From the cell containing the given text, extract its center point as [x, y] coordinate. 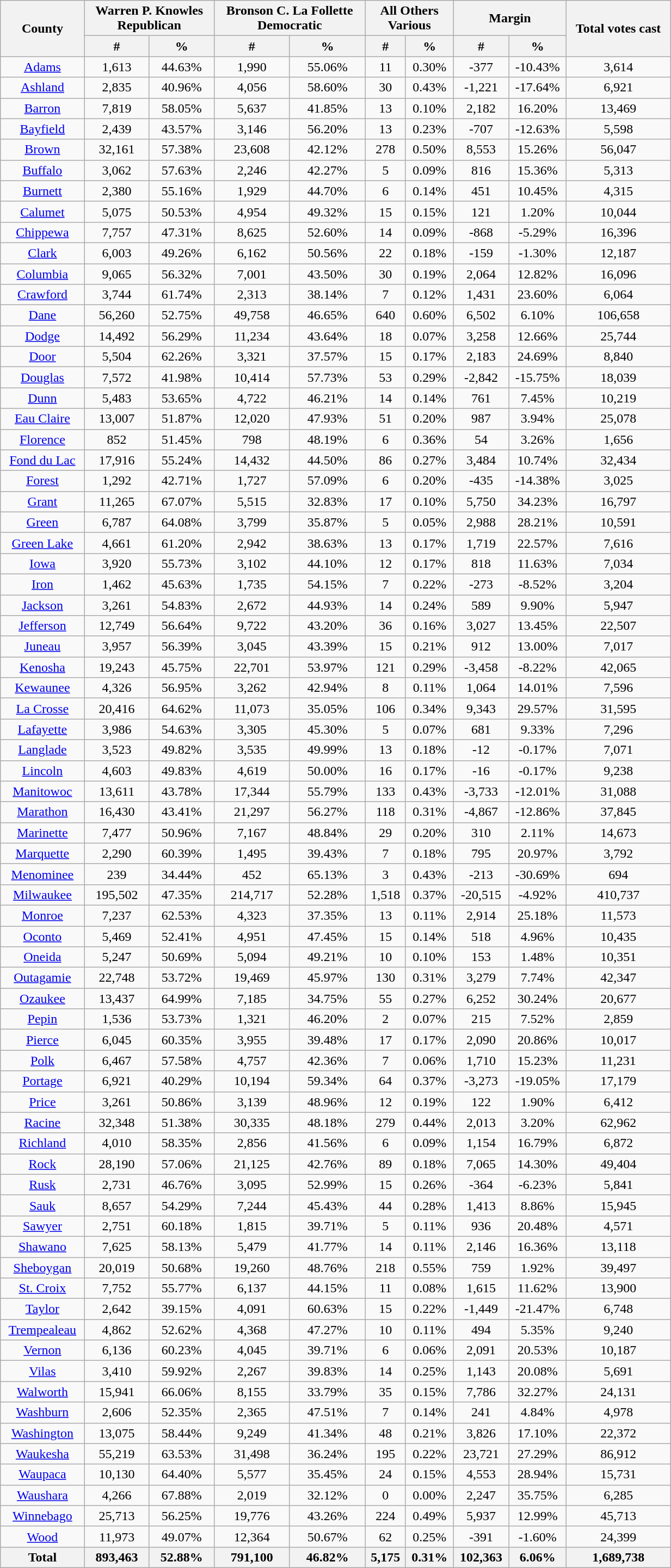
589 [481, 605]
15.26% [538, 150]
12,749 [116, 626]
795 [481, 853]
13,900 [618, 1288]
32.12% [328, 1495]
Vilas [42, 1371]
1,710 [481, 1061]
14,432 [251, 460]
-5.29% [538, 232]
215 [481, 1019]
45.30% [328, 729]
20,019 [116, 1268]
1.92% [538, 1268]
60.39% [182, 853]
759 [481, 1268]
62.26% [182, 357]
28.94% [538, 1474]
Monroe [42, 915]
2,090 [481, 1040]
798 [251, 439]
16.36% [538, 1247]
-19.05% [538, 1081]
6,787 [116, 522]
19,776 [251, 1516]
3 [385, 874]
0.55% [429, 1268]
2,856 [251, 1143]
Green [42, 522]
-1.30% [538, 253]
3.20% [538, 1123]
41.77% [328, 1247]
57.73% [328, 377]
Polk [42, 1061]
42.27% [328, 170]
6,137 [251, 1288]
Juneau [42, 647]
1,719 [481, 543]
1.90% [538, 1102]
36 [385, 626]
3,535 [251, 750]
2,859 [618, 1019]
67.88% [182, 1495]
54.29% [182, 1205]
224 [385, 1516]
3,279 [481, 978]
32,161 [116, 150]
3,484 [481, 460]
3.26% [538, 439]
10,017 [618, 1040]
3,410 [116, 1371]
Outagamie [42, 978]
32.83% [328, 501]
3,204 [618, 584]
64.08% [182, 522]
4,266 [116, 1495]
7,296 [618, 729]
Green Lake [42, 543]
55.77% [182, 1288]
3,957 [116, 647]
2,183 [481, 357]
86,912 [618, 1454]
Waukesha [42, 1454]
Crawford [42, 295]
56.32% [182, 274]
11,231 [618, 1061]
9.90% [538, 605]
10,435 [618, 936]
6,064 [618, 295]
28,190 [116, 1164]
Walworth [42, 1392]
18,039 [618, 377]
Marathon [42, 812]
15.36% [538, 170]
4,010 [116, 1143]
67.07% [182, 501]
-2,842 [481, 377]
37.57% [328, 357]
4,571 [618, 1226]
42.12% [328, 150]
50.96% [182, 833]
55.24% [182, 460]
10,414 [251, 377]
4,056 [251, 88]
Lafayette [42, 729]
49.07% [182, 1536]
0.30% [429, 67]
38.14% [328, 295]
-12.86% [538, 812]
41.98% [182, 377]
7,237 [116, 915]
52.62% [182, 1330]
0.12% [429, 295]
Langlade [42, 750]
6,285 [618, 1495]
11,234 [251, 336]
11.62% [538, 1288]
19,243 [116, 667]
2,439 [116, 129]
54.83% [182, 605]
16,396 [618, 232]
43.39% [328, 647]
Door [42, 357]
24,131 [618, 1392]
51 [385, 419]
35.75% [538, 1495]
2,988 [481, 522]
7,757 [116, 232]
13,437 [116, 999]
410,737 [618, 895]
-364 [481, 1185]
22,748 [116, 978]
310 [481, 833]
7,616 [618, 543]
42.76% [328, 1164]
43.41% [182, 812]
2,290 [116, 853]
45.75% [182, 667]
Dodge [42, 336]
Ozaukee [42, 999]
106 [385, 709]
791,100 [251, 1557]
4,757 [251, 1061]
58.05% [182, 108]
30.24% [538, 999]
2,091 [481, 1350]
8 [385, 688]
-4,867 [481, 812]
48.84% [328, 833]
3,258 [481, 336]
60.63% [328, 1309]
40.96% [182, 88]
279 [385, 1123]
16.20% [538, 108]
59.34% [328, 1081]
2,606 [116, 1412]
10.45% [538, 191]
9,722 [251, 626]
6,045 [116, 1040]
64 [385, 1081]
22,372 [618, 1433]
20.97% [538, 853]
16 [385, 771]
Chippewa [42, 232]
-707 [481, 129]
Fond du Lac [42, 460]
31,088 [618, 791]
Washburn [42, 1412]
1,689,738 [618, 1557]
48.96% [328, 1102]
Portage [42, 1081]
56.64% [182, 626]
La Crosse [42, 709]
10,219 [618, 398]
0.49% [429, 1516]
51.45% [182, 439]
122 [481, 1102]
55 [385, 999]
2,365 [251, 1412]
Pepin [42, 1019]
9,343 [481, 709]
55.16% [182, 191]
89 [385, 1164]
45.97% [328, 978]
4,619 [251, 771]
42,065 [618, 667]
987 [481, 419]
0.26% [429, 1185]
Dunn [42, 398]
22,701 [251, 667]
Marquette [42, 853]
5.35% [538, 1330]
Kewaunee [42, 688]
29.57% [538, 709]
-3,733 [481, 791]
44.63% [182, 67]
Rock [42, 1164]
57.09% [328, 481]
60.35% [182, 1040]
4,661 [116, 543]
278 [385, 150]
21,297 [251, 812]
-391 [481, 1536]
1,727 [251, 481]
38.63% [328, 543]
46.65% [328, 315]
Manitowoc [42, 791]
1,656 [618, 439]
6,502 [481, 315]
-273 [481, 584]
12,364 [251, 1536]
Calumet [42, 212]
49.26% [182, 253]
14.30% [538, 1164]
61.20% [182, 543]
50.69% [182, 957]
-8.52% [538, 584]
7,477 [116, 833]
Dane [42, 315]
Warren P. KnowlesRepublican [149, 18]
1,990 [251, 67]
130 [385, 978]
55.06% [328, 67]
44.93% [328, 605]
Total [42, 1557]
7,572 [116, 377]
5,175 [385, 1557]
818 [481, 563]
17,344 [251, 791]
15,941 [116, 1392]
2,182 [481, 108]
4,323 [251, 915]
7,017 [618, 647]
43.78% [182, 791]
8.86% [538, 1205]
64.99% [182, 999]
25.18% [538, 915]
2,642 [116, 1309]
5,504 [116, 357]
12.82% [538, 274]
2,731 [116, 1185]
Clark [42, 253]
53.65% [182, 398]
Winnebago [42, 1516]
9,238 [618, 771]
57.63% [182, 170]
4,862 [116, 1330]
494 [481, 1330]
2,672 [251, 605]
15,731 [618, 1474]
Richland [42, 1143]
44.10% [328, 563]
Washington [42, 1433]
1,929 [251, 191]
5,515 [251, 501]
42.36% [328, 1061]
52.60% [328, 232]
11,573 [618, 915]
-435 [481, 481]
12.99% [538, 1516]
56,047 [618, 150]
1,735 [251, 584]
61.74% [182, 295]
46.76% [182, 1185]
5,750 [481, 501]
893,463 [116, 1557]
-6.23% [538, 1185]
3,262 [251, 688]
3,139 [251, 1102]
1,536 [116, 1019]
34.23% [538, 501]
-213 [481, 874]
Marinette [42, 833]
33.79% [328, 1392]
3,305 [251, 729]
24 [385, 1474]
Racine [42, 1123]
0.50% [429, 150]
15.23% [538, 1061]
6.10% [538, 315]
1,413 [481, 1205]
46.82% [328, 1557]
-8.22% [538, 667]
45,713 [618, 1516]
1.48% [538, 957]
3,027 [481, 626]
Douglas [42, 377]
-10.43% [538, 67]
3,826 [481, 1433]
0 [385, 1495]
0.23% [429, 129]
22 [385, 253]
48.18% [328, 1123]
2,064 [481, 274]
51.38% [182, 1123]
5,094 [251, 957]
1,064 [481, 688]
Shawano [42, 1247]
10,044 [618, 212]
Grant [42, 501]
Rusk [42, 1185]
58.44% [182, 1433]
6,003 [116, 253]
133 [385, 791]
10,187 [618, 1350]
24,399 [618, 1536]
56.27% [328, 812]
-3,273 [481, 1081]
Florence [42, 439]
52.88% [182, 1557]
43.20% [328, 626]
3,025 [618, 481]
23,721 [481, 1454]
20.08% [538, 1371]
46.20% [328, 1019]
49,404 [618, 1164]
55,219 [116, 1454]
47.45% [328, 936]
51.87% [182, 419]
153 [481, 957]
12.66% [538, 336]
8,657 [116, 1205]
7,786 [481, 1392]
17,916 [116, 460]
-12 [481, 750]
3,062 [116, 170]
39.43% [328, 853]
-15.75% [538, 377]
4,315 [618, 191]
9,065 [116, 274]
13,469 [618, 108]
Jefferson [42, 626]
0.16% [429, 626]
49,758 [251, 315]
-1,449 [481, 1309]
214,717 [251, 895]
Trempealeau [42, 1330]
57.06% [182, 1164]
30,335 [251, 1123]
56.20% [328, 129]
45.43% [328, 1205]
20.86% [538, 1040]
2,013 [481, 1123]
2,146 [481, 1247]
816 [481, 170]
5,947 [618, 605]
44.15% [328, 1288]
7.52% [538, 1019]
3,321 [251, 357]
452 [251, 874]
50.53% [182, 212]
64.62% [182, 709]
2,246 [251, 170]
St. Croix [42, 1288]
39,497 [618, 1268]
31,595 [618, 709]
18 [385, 336]
Menominee [42, 874]
3,523 [116, 750]
66.06% [182, 1392]
2,380 [116, 191]
Lincoln [42, 771]
28.21% [538, 522]
5,483 [116, 398]
46.21% [328, 398]
13,007 [116, 419]
106,658 [618, 315]
47.51% [328, 1412]
2,914 [481, 915]
2,751 [116, 1226]
52.99% [328, 1185]
57.38% [182, 150]
1,495 [251, 853]
4,091 [251, 1309]
5,637 [251, 108]
3,146 [251, 129]
-20,515 [481, 895]
5,247 [116, 957]
4,045 [251, 1350]
22.57% [538, 543]
45.63% [182, 584]
17.10% [538, 1433]
32.27% [538, 1392]
42.71% [182, 481]
Burnett [42, 191]
Sawyer [42, 1226]
852 [116, 439]
29 [385, 833]
48.19% [328, 439]
Waushara [42, 1495]
56.29% [182, 336]
4.84% [538, 1412]
-1.60% [538, 1536]
60.18% [182, 1226]
5,937 [481, 1516]
1,431 [481, 295]
14,673 [618, 833]
761 [481, 398]
0.60% [429, 315]
8,840 [618, 357]
44.70% [328, 191]
12,020 [251, 419]
2 [385, 1019]
53 [385, 377]
0.05% [429, 522]
63.53% [182, 1454]
56,260 [116, 315]
6,162 [251, 253]
52.28% [328, 895]
7,185 [251, 999]
5,313 [618, 170]
23,608 [251, 150]
7,752 [116, 1288]
53.97% [328, 667]
4,553 [481, 1474]
-14.38% [538, 481]
4,326 [116, 688]
20,416 [116, 709]
52.75% [182, 315]
56.25% [182, 1516]
42,347 [618, 978]
62 [385, 1536]
5,075 [116, 212]
8,625 [251, 232]
24.69% [538, 357]
936 [481, 1226]
640 [385, 315]
19,260 [251, 1268]
Barron [42, 108]
35.87% [328, 522]
681 [481, 729]
7,244 [251, 1205]
-3,458 [481, 667]
35.05% [328, 709]
22,507 [618, 626]
55.79% [328, 791]
3,920 [116, 563]
31,498 [251, 1454]
1,292 [116, 481]
42.94% [328, 688]
11.63% [538, 563]
64.40% [182, 1474]
7.74% [538, 978]
50.67% [328, 1536]
13.00% [538, 647]
Adams [42, 67]
16,430 [116, 812]
53.73% [182, 1019]
43.50% [328, 274]
195 [385, 1454]
27.29% [538, 1454]
1,615 [481, 1288]
23.60% [538, 295]
4.96% [538, 936]
3,792 [618, 853]
-21.47% [538, 1309]
7,596 [618, 688]
35 [385, 1392]
2,267 [251, 1371]
-12.63% [538, 129]
54.63% [182, 729]
49.99% [328, 750]
13.45% [538, 626]
Eau Claire [42, 419]
2,019 [251, 1495]
-1,221 [481, 88]
20.48% [538, 1226]
32,348 [116, 1123]
7,071 [618, 750]
4,368 [251, 1330]
48.76% [328, 1268]
6.06% [538, 1557]
19,469 [251, 978]
47.93% [328, 419]
6,252 [481, 999]
55.73% [182, 563]
56.39% [182, 647]
37.35% [328, 915]
Sheboygan [42, 1268]
Bronson C. La FolletteDemocratic [290, 18]
36.24% [328, 1454]
20,677 [618, 999]
7,625 [116, 1247]
52.41% [182, 936]
-159 [481, 253]
0.28% [429, 1205]
44.50% [328, 460]
7.45% [538, 398]
5,691 [618, 1371]
56.95% [182, 688]
7,819 [116, 108]
25,744 [618, 336]
-377 [481, 67]
-12.01% [538, 791]
12,187 [618, 253]
2,942 [251, 543]
41.34% [328, 1433]
17,179 [618, 1081]
0.24% [429, 605]
102,363 [481, 1557]
10,591 [618, 522]
451 [481, 191]
1,518 [385, 895]
Brown [42, 150]
39.83% [328, 1371]
Oneida [42, 957]
-17.64% [538, 88]
62,962 [618, 1123]
14,492 [116, 336]
6,467 [116, 1061]
4,603 [116, 771]
41.85% [328, 108]
118 [385, 812]
48 [385, 1433]
50.68% [182, 1268]
43.26% [328, 1516]
59.92% [182, 1371]
47.27% [328, 1330]
3,955 [251, 1040]
47.35% [182, 895]
20.53% [538, 1350]
54.15% [328, 584]
16,096 [618, 274]
-16 [481, 771]
50.86% [182, 1102]
Forest [42, 481]
39.15% [182, 1309]
0.00% [429, 1495]
13,118 [618, 1247]
35.45% [328, 1474]
10.74% [538, 460]
0.44% [429, 1123]
694 [618, 874]
54 [481, 439]
6,872 [618, 1143]
218 [385, 1268]
1.20% [538, 212]
Price [42, 1102]
4,951 [251, 936]
58.60% [328, 88]
86 [385, 460]
14.01% [538, 688]
Kenosha [42, 667]
0.36% [429, 439]
52.35% [182, 1412]
58.35% [182, 1143]
43.57% [182, 129]
34.44% [182, 874]
5,479 [251, 1247]
43.64% [328, 336]
40.29% [182, 1081]
6,412 [618, 1102]
49.21% [328, 957]
Waupaca [42, 1474]
7,034 [618, 563]
10,130 [116, 1474]
2,247 [481, 1495]
3,986 [116, 729]
4,954 [251, 212]
13,611 [116, 791]
8,155 [251, 1392]
49.32% [328, 212]
-30.69% [538, 874]
Ashland [42, 88]
47.31% [182, 232]
0.34% [429, 709]
34.75% [328, 999]
1,321 [251, 1019]
5,577 [251, 1474]
3,744 [116, 295]
21,125 [251, 1164]
1,462 [116, 584]
39.48% [328, 1040]
2.11% [538, 833]
7,065 [481, 1164]
37,845 [618, 812]
58.13% [182, 1247]
50.00% [328, 771]
5,841 [618, 1185]
3,799 [251, 522]
All OthersVarious [409, 18]
Columbia [42, 274]
Sauk [42, 1205]
16,797 [618, 501]
10,194 [251, 1081]
44 [385, 1205]
7,001 [251, 274]
241 [481, 1412]
65.13% [328, 874]
10,351 [618, 957]
912 [481, 647]
Vernon [42, 1350]
Pierce [42, 1040]
4,978 [618, 1412]
11,265 [116, 501]
53.72% [182, 978]
3,614 [618, 67]
8,553 [481, 150]
9,249 [251, 1433]
Iowa [42, 563]
Oconto [42, 936]
25,713 [116, 1516]
7,167 [251, 833]
239 [116, 874]
Total votes cast [618, 28]
25,078 [618, 419]
Buffalo [42, 170]
5,598 [618, 129]
1,613 [116, 67]
1,143 [481, 1371]
3,102 [251, 563]
9.33% [538, 729]
9,240 [618, 1330]
2,313 [251, 295]
13,075 [116, 1433]
Margin [509, 18]
-868 [481, 232]
41.56% [328, 1143]
Iron [42, 584]
49.82% [182, 750]
Jackson [42, 605]
0.08% [429, 1288]
16.79% [538, 1143]
Wood [42, 1536]
32,434 [618, 460]
50.56% [328, 253]
15,945 [618, 1205]
5,469 [116, 936]
1,815 [251, 1226]
49.83% [182, 771]
Milwaukee [42, 895]
Taylor [42, 1309]
County [42, 28]
Bayfield [42, 129]
1,154 [481, 1143]
-4.92% [538, 895]
6,136 [116, 1350]
4,722 [251, 398]
3,095 [251, 1185]
60.23% [182, 1350]
57.58% [182, 1061]
3.94% [538, 419]
62.53% [182, 915]
6,748 [618, 1309]
195,502 [116, 895]
3,045 [251, 647]
2,835 [116, 88]
11,073 [251, 709]
11,973 [116, 1536]
518 [481, 936]
